Output the (X, Y) coordinate of the center of the cell containing the given text.  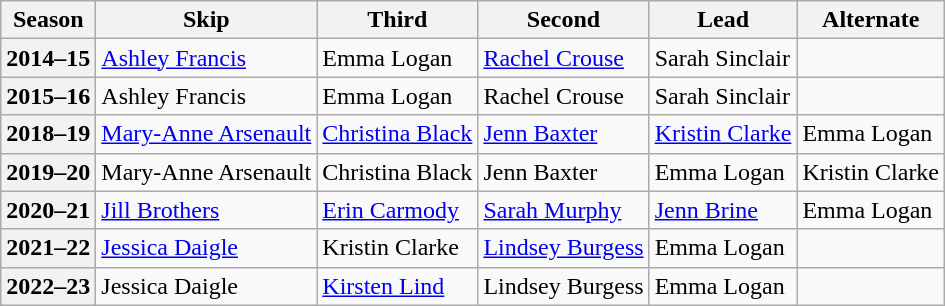
2018–19 (48, 134)
2022–23 (48, 286)
2015–16 (48, 96)
Season (48, 20)
Sarah Murphy (564, 210)
Jenn Brine (723, 210)
Jill Brothers (206, 210)
Second (564, 20)
Erin Carmody (398, 210)
Third (398, 20)
Skip (206, 20)
Alternate (871, 20)
2014–15 (48, 58)
2021–22 (48, 248)
2020–21 (48, 210)
Lead (723, 20)
Kirsten Lind (398, 286)
2019–20 (48, 172)
